Capture the cell that displays the provided text and extract its (x, y) central coordinate. 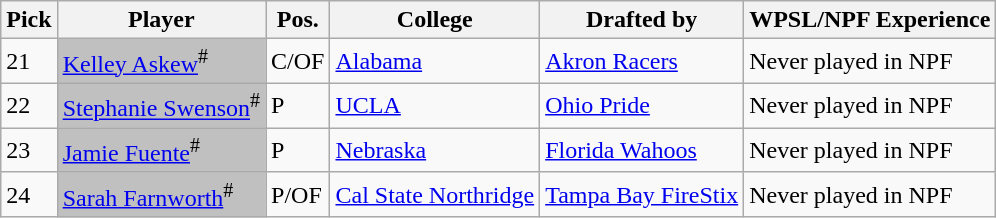
23 (29, 150)
Ohio Pride (642, 106)
Drafted by (642, 20)
21 (29, 62)
P/OF (298, 194)
Florida Wahoos (642, 150)
Alabama (435, 62)
Pos. (298, 20)
Kelley Askew# (161, 62)
WPSL/NPF Experience (870, 20)
Jamie Fuente# (161, 150)
UCLA (435, 106)
College (435, 20)
Pick (29, 20)
22 (29, 106)
Cal State Northridge (435, 194)
Stephanie Swenson# (161, 106)
24 (29, 194)
Player (161, 20)
Tampa Bay FireStix (642, 194)
C/OF (298, 62)
Nebraska (435, 150)
Akron Racers (642, 62)
Sarah Farnworth# (161, 194)
